Scan for the cell matching the given text and deliver its [x, y] coordinate at center. 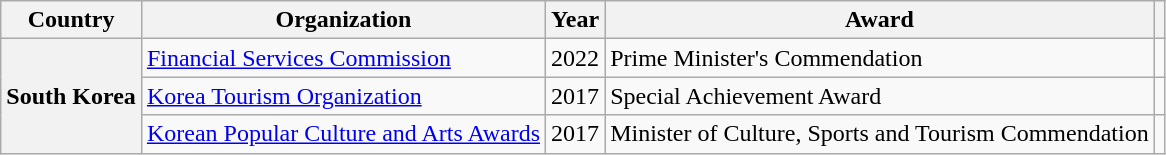
Year [576, 20]
2022 [576, 58]
Special Achievement Award [880, 96]
Minister of Culture, Sports and Tourism Commendation [880, 134]
Prime Minister's Commendation [880, 58]
Award [880, 20]
Country [72, 20]
Organization [343, 20]
Financial Services Commission [343, 58]
South Korea [72, 96]
Korean Popular Culture and Arts Awards [343, 134]
Korea Tourism Organization [343, 96]
